From the cell containing the given text, extract its center point as (X, Y) coordinate. 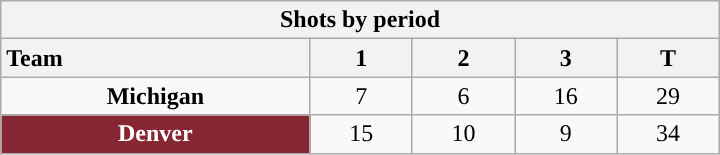
T (668, 58)
Team (156, 58)
16 (566, 96)
1 (361, 58)
Shots by period (360, 20)
29 (668, 96)
7 (361, 96)
2 (463, 58)
9 (566, 134)
6 (463, 96)
10 (463, 134)
Denver (156, 134)
Michigan (156, 96)
34 (668, 134)
3 (566, 58)
15 (361, 134)
